Extract the (X, Y) coordinate from the center of the cell holding the provided text.  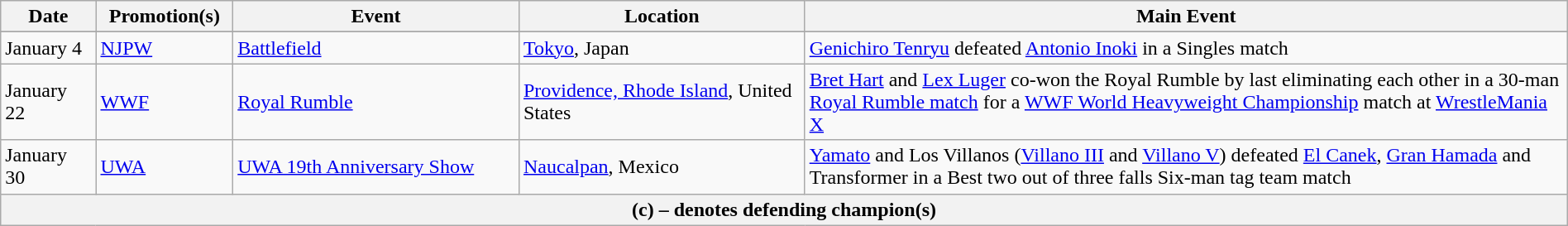
Main Event (1186, 17)
Genichiro Tenryu defeated Antonio Inoki in a Singles match (1186, 48)
UWA (165, 167)
NJPW (165, 48)
Royal Rumble (376, 102)
Date (48, 17)
Promotion(s) (165, 17)
Tokyo, Japan (662, 48)
UWA 19th Anniversary Show (376, 167)
January 30 (48, 167)
Providence, Rhode Island, United States (662, 102)
(c) – denotes defending champion(s) (784, 209)
January 4 (48, 48)
WWF (165, 102)
Naucalpan, Mexico (662, 167)
Location (662, 17)
Event (376, 17)
Battlefield (376, 48)
January 22 (48, 102)
